Find where the given text appears and provide that cell's center as (X, Y) coordinate. 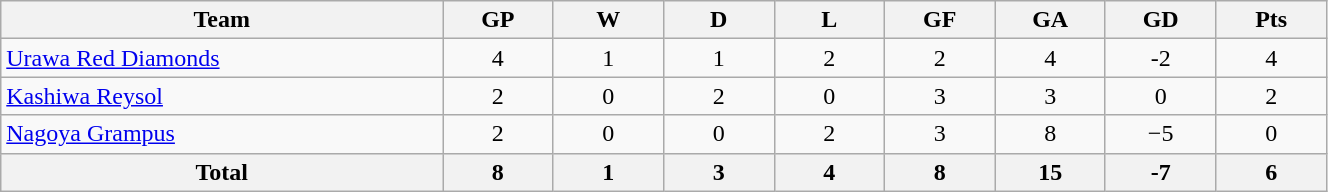
15 (1050, 172)
Team (222, 20)
GP (498, 20)
−5 (1160, 134)
-7 (1160, 172)
GD (1160, 20)
Kashiwa Reysol (222, 96)
L (829, 20)
W (608, 20)
D (719, 20)
Total (222, 172)
-2 (1160, 58)
Pts (1272, 20)
Urawa Red Diamonds (222, 58)
6 (1272, 172)
Nagoya Grampus (222, 134)
GF (939, 20)
GA (1050, 20)
